Search for the cell housing the specified text and yield its [x, y] center coordinate. 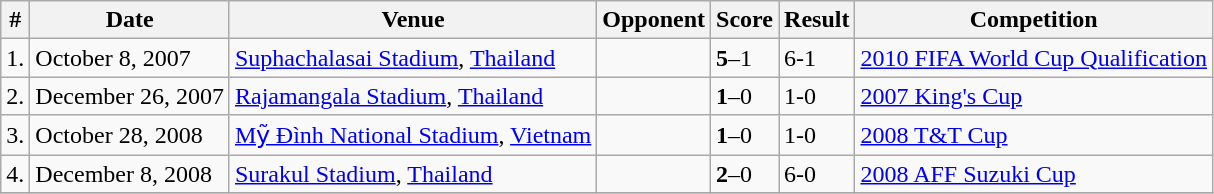
Mỹ Đình National Stadium, Vietnam [412, 135]
2007 King's Cup [1034, 96]
Opponent [654, 20]
5–1 [745, 58]
2–0 [745, 173]
2008 AFF Suzuki Cup [1034, 173]
1. [16, 58]
December 26, 2007 [130, 96]
Suphachalasai Stadium, Thailand [412, 58]
4. [16, 173]
2. [16, 96]
6-0 [817, 173]
Surakul Stadium, Thailand [412, 173]
2008 T&T Cup [1034, 135]
October 8, 2007 [130, 58]
Venue [412, 20]
Score [745, 20]
# [16, 20]
Result [817, 20]
2010 FIFA World Cup Qualification [1034, 58]
Rajamangala Stadium, Thailand [412, 96]
3. [16, 135]
6-1 [817, 58]
Competition [1034, 20]
December 8, 2008 [130, 173]
October 28, 2008 [130, 135]
Date [130, 20]
